Find where the given text appears and provide that cell's center as [X, Y] coordinate. 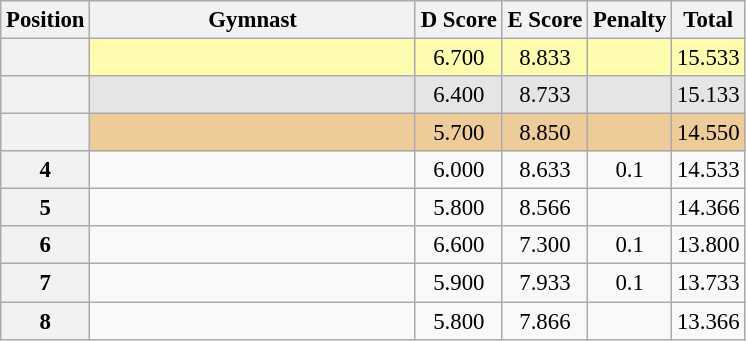
15.533 [708, 58]
7.300 [544, 245]
5.700 [458, 133]
15.133 [708, 95]
13.800 [708, 245]
7.933 [544, 283]
5 [46, 208]
8.850 [544, 133]
Penalty [630, 20]
D Score [458, 20]
7 [46, 283]
8.733 [544, 95]
13.733 [708, 283]
Total [708, 20]
6 [46, 245]
14.533 [708, 170]
Position [46, 20]
E Score [544, 20]
6.700 [458, 58]
8.833 [544, 58]
8 [46, 321]
4 [46, 170]
6.000 [458, 170]
7.866 [544, 321]
14.550 [708, 133]
8.633 [544, 170]
14.366 [708, 208]
13.366 [708, 321]
5.900 [458, 283]
8.566 [544, 208]
6.600 [458, 245]
6.400 [458, 95]
Gymnast [253, 20]
